Provide the (x, y) coordinate of the cell's center where the given text is located.  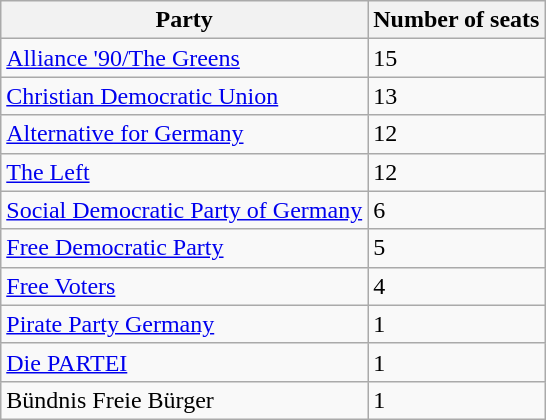
Free Democratic Party (184, 248)
Christian Democratic Union (184, 96)
15 (456, 58)
Bündnis Freie Bürger (184, 400)
Die PARTEI (184, 362)
Free Voters (184, 286)
5 (456, 248)
The Left (184, 172)
4 (456, 286)
Social Democratic Party of Germany (184, 210)
Number of seats (456, 20)
6 (456, 210)
Alliance '90/The Greens (184, 58)
Pirate Party Germany (184, 324)
13 (456, 96)
Alternative for Germany (184, 134)
Party (184, 20)
